Search for the cell housing the specified text and yield its [X, Y] center coordinate. 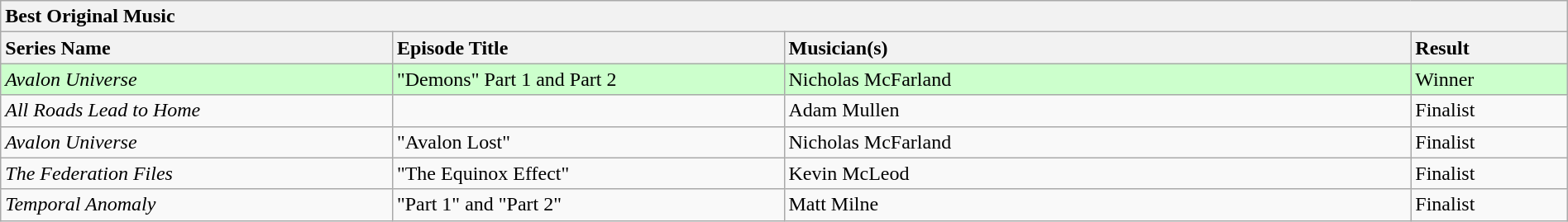
Adam Mullen [1097, 111]
Result [1489, 48]
Episode Title [588, 48]
All Roads Lead to Home [197, 111]
The Federation Files [197, 173]
"Avalon Lost" [588, 142]
Musician(s) [1097, 48]
Temporal Anomaly [197, 205]
Best Original Music [784, 17]
"Part 1" and "Part 2" [588, 205]
Matt Milne [1097, 205]
Series Name [197, 48]
Winner [1489, 79]
"The Equinox Effect" [588, 173]
Kevin McLeod [1097, 173]
"Demons" Part 1 and Part 2 [588, 79]
